Detect which cell encompasses the target text, then output its [X, Y] center coordinate. 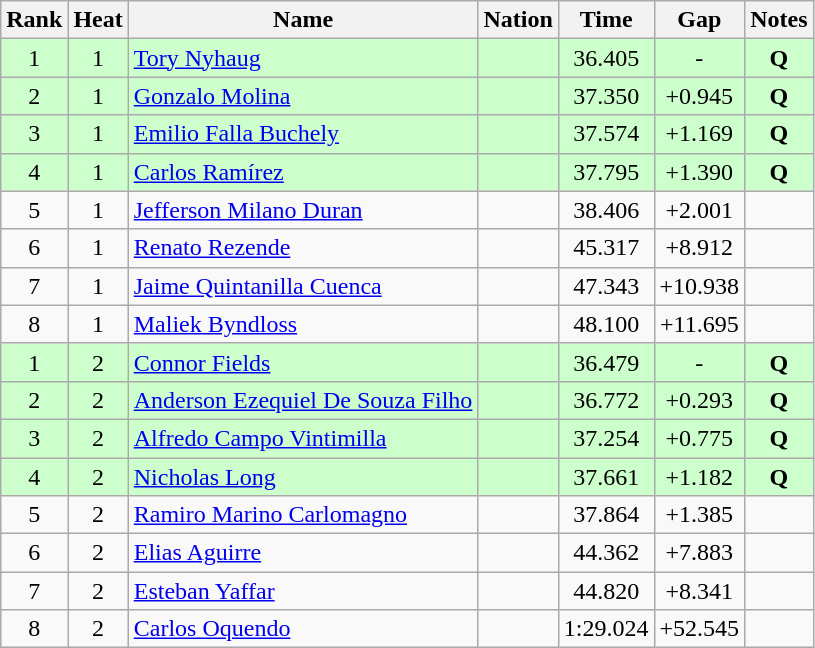
Emilio Falla Buchely [303, 134]
Notes [779, 20]
Alfredo Campo Vintimilla [303, 438]
+52.545 [700, 629]
+1.390 [700, 172]
+0.293 [700, 400]
Connor Fields [303, 362]
Nicholas Long [303, 477]
37.661 [606, 477]
37.864 [606, 515]
Heat [98, 20]
+1.182 [700, 477]
36.772 [606, 400]
Rank [34, 20]
+0.945 [700, 96]
Name [303, 20]
+7.883 [700, 553]
Maliek Byndloss [303, 324]
Time [606, 20]
Jefferson Milano Duran [303, 210]
+1.385 [700, 515]
45.317 [606, 248]
+2.001 [700, 210]
+0.775 [700, 438]
Carlos Oquendo [303, 629]
+8.341 [700, 591]
36.405 [606, 58]
Elias Aguirre [303, 553]
Tory Nyhaug [303, 58]
47.343 [606, 286]
+11.695 [700, 324]
37.795 [606, 172]
Gap [700, 20]
+10.938 [700, 286]
Gonzalo Molina [303, 96]
1:29.024 [606, 629]
44.362 [606, 553]
Anderson Ezequiel De Souza Filho [303, 400]
+1.169 [700, 134]
37.254 [606, 438]
48.100 [606, 324]
44.820 [606, 591]
Esteban Yaffar [303, 591]
Ramiro Marino Carlomagno [303, 515]
+8.912 [700, 248]
38.406 [606, 210]
Nation [518, 20]
Carlos Ramírez [303, 172]
36.479 [606, 362]
37.574 [606, 134]
37.350 [606, 96]
Renato Rezende [303, 248]
Jaime Quintanilla Cuenca [303, 286]
